From the cell containing the given text, extract its center point as (X, Y) coordinate. 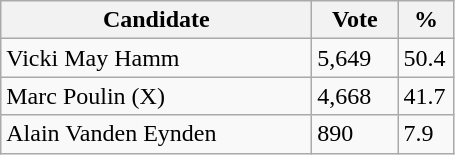
41.7 (426, 96)
Alain Vanden Eynden (156, 134)
Vicki May Hamm (156, 58)
890 (355, 134)
50.4 (426, 58)
5,649 (355, 58)
Marc Poulin (X) (156, 96)
4,668 (355, 96)
7.9 (426, 134)
% (426, 20)
Vote (355, 20)
Candidate (156, 20)
